Locate the cell with the specified text and output its [X, Y] center coordinate. 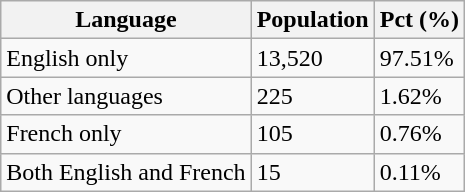
Population [312, 20]
13,520 [312, 58]
Pct (%) [419, 20]
0.76% [419, 134]
225 [312, 96]
15 [312, 172]
Both English and French [126, 172]
1.62% [419, 96]
English only [126, 58]
Language [126, 20]
French only [126, 134]
0.11% [419, 172]
Other languages [126, 96]
105 [312, 134]
97.51% [419, 58]
